Provide the (X, Y) coordinate of the cell's center where the given text is located.  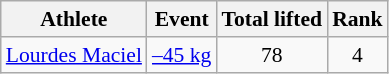
Event (182, 19)
Rank (358, 19)
4 (358, 55)
–45 kg (182, 55)
78 (272, 55)
Lourdes Maciel (74, 55)
Athlete (74, 19)
Total lifted (272, 19)
